Output the (X, Y) coordinate of the center of the cell containing the given text.  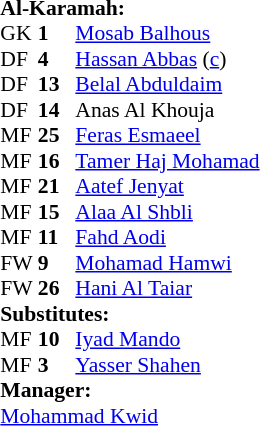
Mohamad Hamwi (167, 263)
GK (19, 33)
1 (57, 33)
15 (57, 212)
Alaa Al Shbli (167, 212)
21 (57, 187)
Hani Al Taiar (167, 289)
Manager: (130, 391)
16 (57, 161)
Substitutes: (130, 314)
Hassan Abbas (c) (167, 59)
Fahd Aodi (167, 237)
Yasser Shahen (167, 365)
Mosab Balhous (167, 33)
4 (57, 59)
13 (57, 85)
3 (57, 365)
26 (57, 289)
25 (57, 135)
14 (57, 110)
Anas Al Khouja (167, 110)
11 (57, 237)
Tamer Haj Mohamad (167, 161)
Belal Abduldaim (167, 85)
Iyad Mando (167, 339)
Aatef Jenyat (167, 187)
10 (57, 339)
9 (57, 263)
Feras Esmaeel (167, 135)
